Capture the cell that displays the provided text and extract its (X, Y) central coordinate. 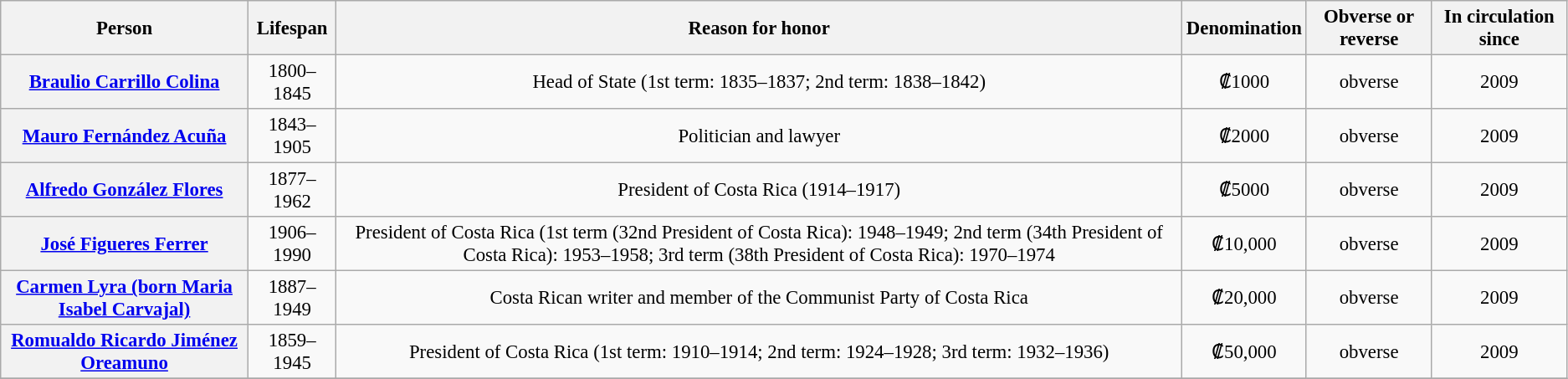
₡5000 (1245, 191)
1887–1949 (291, 298)
1800–1845 (291, 82)
₡1000 (1245, 82)
1906–1990 (291, 244)
Mauro Fernández Acuña (125, 136)
Braulio Carrillo Colina (125, 82)
₡50,000 (1245, 351)
Costa Rican writer and member of the Communist Party of Costa Rica (760, 298)
1843–1905 (291, 136)
President of Costa Rica (1st term: 1910–1914; 2nd term: 1924–1928; 3rd term: 1932–1936) (760, 351)
In circulation since (1499, 28)
Denomination (1245, 28)
Head of State (1st term: 1835–1837; 2nd term: 1838–1842) (760, 82)
Obverse or reverse (1369, 28)
₡10,000 (1245, 244)
Politician and lawyer (760, 136)
1859–1945 (291, 351)
Romualdo Ricardo Jiménez Oreamuno (125, 351)
Person (125, 28)
Alfredo González Flores (125, 191)
1877–1962 (291, 191)
President of Costa Rica (1914–1917) (760, 191)
Lifespan (291, 28)
José Figueres Ferrer (125, 244)
Reason for honor (760, 28)
₡2000 (1245, 136)
Carmen Lyra (born Maria Isabel Carvajal) (125, 298)
₡20,000 (1245, 298)
